Return [X, Y] of the center of cell containing provided text 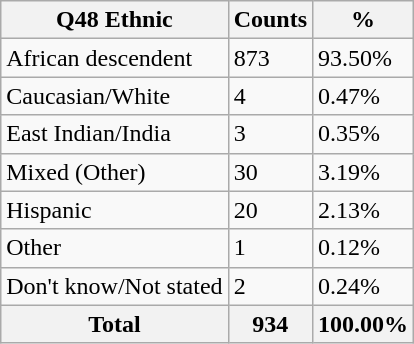
Don't know/Not stated [114, 286]
20 [270, 210]
African descendent [114, 58]
0.35% [364, 134]
4 [270, 96]
2 [270, 286]
Other [114, 248]
0.47% [364, 96]
2.13% [364, 210]
Q48 Ethnic [114, 20]
% [364, 20]
873 [270, 58]
Caucasian/White [114, 96]
0.24% [364, 286]
East Indian/India [114, 134]
Hispanic [114, 210]
Mixed (Other) [114, 172]
0.12% [364, 248]
100.00% [364, 324]
93.50% [364, 58]
Total [114, 324]
1 [270, 248]
3.19% [364, 172]
934 [270, 324]
3 [270, 134]
30 [270, 172]
Counts [270, 20]
